Return (x, y) of the center of cell containing provided text 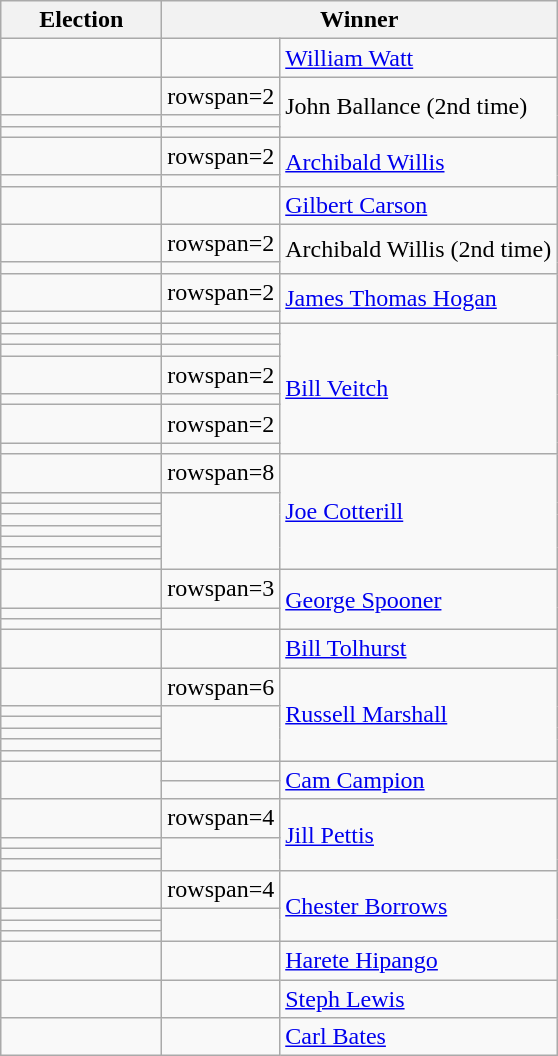
George Spooner (418, 599)
Russell Marshall (418, 714)
Joe Cotterill (418, 512)
James Thomas Hogan (418, 298)
Gilbert Carson (418, 205)
Bill Veitch (418, 388)
William Watt (418, 58)
Harete Hipango (418, 961)
John Ballance (2nd time) (418, 107)
Jill Pettis (418, 834)
rowspan=6 (221, 687)
Winner (360, 20)
Archibald Willis (2nd time) (418, 248)
Steph Lewis (418, 999)
rowspan=8 (221, 473)
Archibald Willis (418, 162)
Cam Campion (418, 780)
rowspan=3 (221, 588)
Election (82, 20)
Chester Borrows (418, 906)
Bill Tolhurst (418, 649)
Carl Bates (418, 1037)
